Find where the given text appears and provide that cell's center as [X, Y] coordinate. 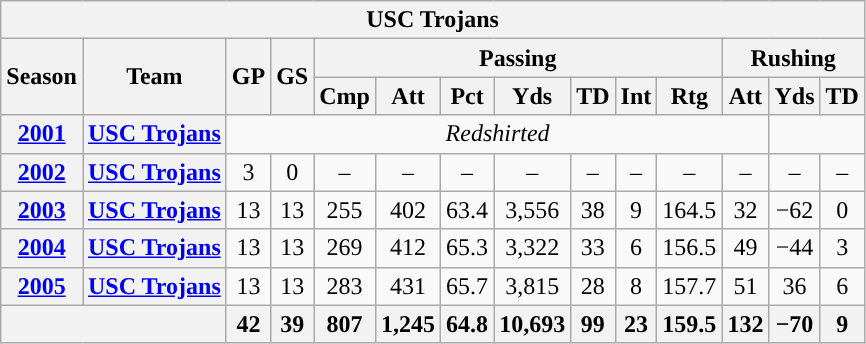
GP [248, 77]
132 [746, 324]
Redshirted [498, 134]
157.7 [690, 286]
39 [292, 324]
412 [408, 248]
49 [746, 248]
431 [408, 286]
−70 [794, 324]
2001 [42, 134]
32 [746, 210]
10,693 [532, 324]
402 [408, 210]
Rtg [690, 96]
283 [345, 286]
Cmp [345, 96]
156.5 [690, 248]
65.7 [468, 286]
−44 [794, 248]
99 [593, 324]
64.8 [468, 324]
1,245 [408, 324]
Int [636, 96]
33 [593, 248]
Pct [468, 96]
8 [636, 286]
63.4 [468, 210]
38 [593, 210]
Passing [518, 58]
3,322 [532, 248]
Rushing [794, 58]
65.3 [468, 248]
2005 [42, 286]
23 [636, 324]
42 [248, 324]
164.5 [690, 210]
269 [345, 248]
51 [746, 286]
GS [292, 77]
Team [154, 77]
159.5 [690, 324]
3,556 [532, 210]
28 [593, 286]
−62 [794, 210]
2004 [42, 248]
255 [345, 210]
3,815 [532, 286]
36 [794, 286]
Season [42, 77]
807 [345, 324]
2002 [42, 172]
2003 [42, 210]
